Pinpoint the cell where the given text exists, returning its [X, Y] midpoint coordinate. 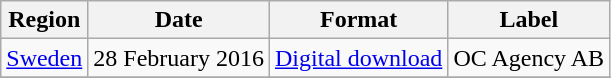
Date [179, 20]
Region [44, 20]
Digital download [359, 58]
Sweden [44, 58]
Format [359, 20]
28 February 2016 [179, 58]
Label [529, 20]
OC Agency AB [529, 58]
